Output the [x, y] coordinate of the center of the cell containing the given text.  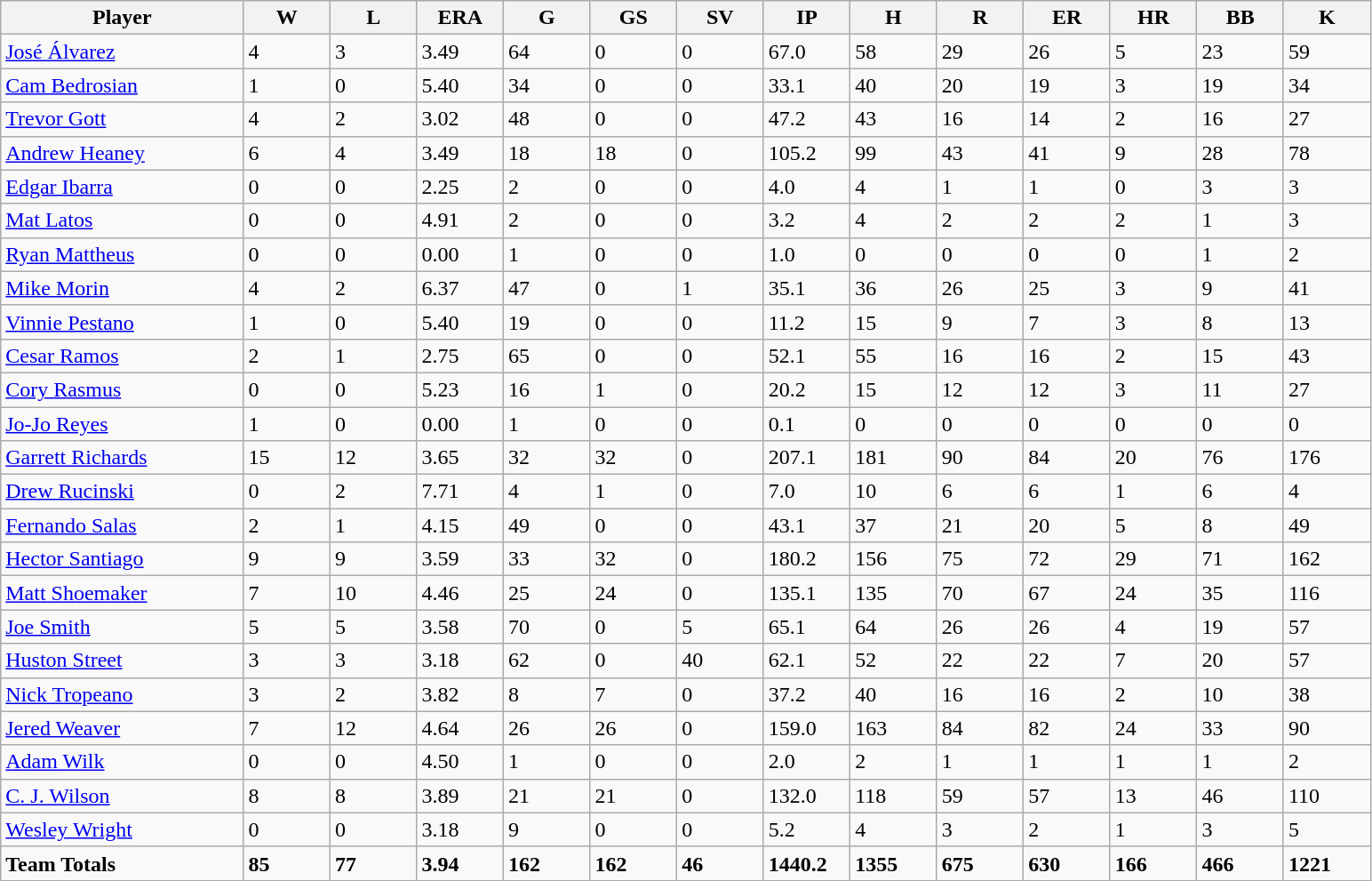
Drew Rucinski [123, 492]
99 [894, 153]
W [287, 18]
1221 [1327, 863]
Cory Rasmus [123, 389]
Hector Santiago [123, 559]
1355 [894, 863]
62 [547, 661]
4.0 [807, 187]
135 [894, 593]
82 [1067, 728]
118 [894, 796]
2.25 [460, 187]
52.1 [807, 356]
3.58 [460, 627]
SV [721, 18]
675 [980, 863]
3.82 [460, 694]
Ryan Mattheus [123, 254]
Jo-Jo Reyes [123, 424]
Huston Street [123, 661]
28 [1240, 153]
75 [980, 559]
62.1 [807, 661]
77 [373, 863]
47 [547, 288]
7.71 [460, 492]
GS [634, 18]
180.2 [807, 559]
35 [1240, 593]
11.2 [807, 322]
71 [1240, 559]
207.1 [807, 458]
Team Totals [123, 863]
G [547, 18]
0.1 [807, 424]
4.50 [460, 762]
José Álvarez [123, 52]
65 [547, 356]
3.94 [460, 863]
132.0 [807, 796]
Matt Shoemaker [123, 593]
Edgar Ibarra [123, 187]
38 [1327, 694]
76 [1240, 458]
3.89 [460, 796]
85 [287, 863]
Trevor Gott [123, 119]
Garrett Richards [123, 458]
3.59 [460, 559]
Cam Bedrosian [123, 85]
181 [894, 458]
4.91 [460, 220]
23 [1240, 52]
5.23 [460, 389]
5.2 [807, 829]
176 [1327, 458]
67 [1067, 593]
Player [123, 18]
3.02 [460, 119]
Joe Smith [123, 627]
L [373, 18]
33.1 [807, 85]
37.2 [807, 694]
48 [547, 119]
135.1 [807, 593]
67.0 [807, 52]
C. J. Wilson [123, 796]
Fernando Salas [123, 525]
HR [1153, 18]
4.64 [460, 728]
156 [894, 559]
Adam Wilk [123, 762]
2.75 [460, 356]
4.46 [460, 593]
4.15 [460, 525]
466 [1240, 863]
110 [1327, 796]
Andrew Heaney [123, 153]
78 [1327, 153]
7.0 [807, 492]
47.2 [807, 119]
ER [1067, 18]
55 [894, 356]
52 [894, 661]
35.1 [807, 288]
Nick Tropeano [123, 694]
3.65 [460, 458]
72 [1067, 559]
Wesley Wright [123, 829]
20.2 [807, 389]
65.1 [807, 627]
166 [1153, 863]
43.1 [807, 525]
37 [894, 525]
36 [894, 288]
2.0 [807, 762]
Mat Latos [123, 220]
163 [894, 728]
14 [1067, 119]
ERA [460, 18]
H [894, 18]
Vinnie Pestano [123, 322]
1440.2 [807, 863]
105.2 [807, 153]
R [980, 18]
3.2 [807, 220]
116 [1327, 593]
58 [894, 52]
11 [1240, 389]
1.0 [807, 254]
159.0 [807, 728]
Mike Morin [123, 288]
Cesar Ramos [123, 356]
IP [807, 18]
K [1327, 18]
630 [1067, 863]
6.37 [460, 288]
Jered Weaver [123, 728]
BB [1240, 18]
